Search for the cell housing the specified text and yield its (X, Y) center coordinate. 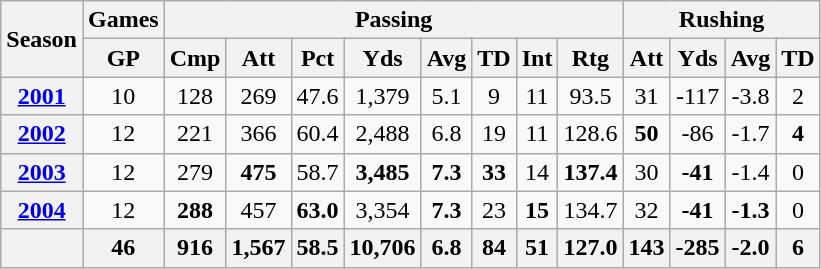
63.0 (318, 210)
6 (798, 248)
143 (646, 248)
2001 (42, 96)
3,485 (382, 172)
-86 (698, 134)
2003 (42, 172)
14 (537, 172)
30 (646, 172)
GP (123, 58)
19 (494, 134)
288 (195, 210)
50 (646, 134)
23 (494, 210)
Games (123, 20)
279 (195, 172)
84 (494, 248)
221 (195, 134)
60.4 (318, 134)
47.6 (318, 96)
93.5 (590, 96)
128.6 (590, 134)
-3.8 (750, 96)
15 (537, 210)
58.5 (318, 248)
Int (537, 58)
Rtg (590, 58)
269 (258, 96)
2002 (42, 134)
127.0 (590, 248)
-1.4 (750, 172)
2 (798, 96)
-2.0 (750, 248)
4 (798, 134)
3,354 (382, 210)
Season (42, 39)
58.7 (318, 172)
457 (258, 210)
Passing (394, 20)
33 (494, 172)
46 (123, 248)
1,379 (382, 96)
137.4 (590, 172)
-1.7 (750, 134)
1,567 (258, 248)
-1.3 (750, 210)
134.7 (590, 210)
9 (494, 96)
32 (646, 210)
10 (123, 96)
475 (258, 172)
5.1 (446, 96)
Rushing (722, 20)
2,488 (382, 134)
Cmp (195, 58)
51 (537, 248)
366 (258, 134)
Pct (318, 58)
128 (195, 96)
916 (195, 248)
-285 (698, 248)
10,706 (382, 248)
31 (646, 96)
2004 (42, 210)
-117 (698, 96)
